Determine the [X, Y] coordinate at the center of the cell enclosing the given text.  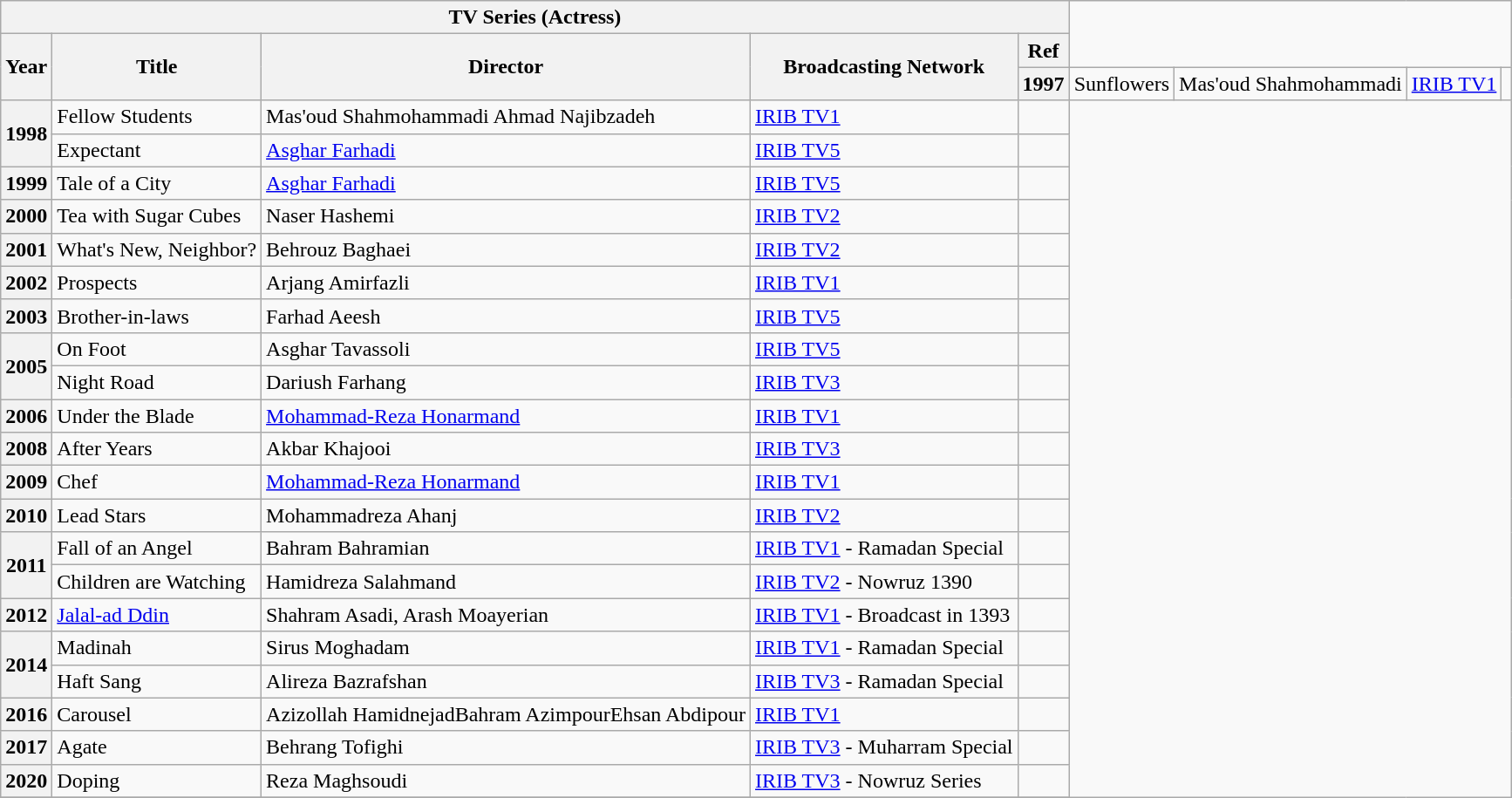
Asghar Tavassoli [506, 349]
Naser Hashemi [506, 216]
2001 [26, 249]
Mohammadreza Ahanj [506, 515]
2003 [26, 316]
Director [506, 67]
Sirus Moghadam [506, 648]
Mas'oud Shahmohammadi Ahmad Najibzadeh [506, 117]
Mas'oud Shahmohammadi [1291, 84]
Madinah [157, 648]
2012 [26, 615]
2010 [26, 515]
Under the Blade [157, 416]
2017 [26, 747]
Fall of an Angel [157, 549]
Night Road [157, 382]
Children are Watching [157, 582]
1998 [26, 133]
Brother-in-laws [157, 316]
Tale of a City [157, 183]
Agate [157, 747]
Ref [1043, 51]
Jalal-ad Ddin [157, 615]
Arjang Amirfazli [506, 283]
Dariush Farhang [506, 382]
IRIB TV3 - Nowruz Series [884, 781]
2020 [26, 781]
2014 [26, 665]
Fellow Students [157, 117]
Chef [157, 482]
On Foot [157, 349]
Broadcasting Network [884, 67]
2006 [26, 416]
2016 [26, 714]
Sunflowers [1121, 84]
Year [26, 67]
Expectant [157, 150]
After Years [157, 449]
2005 [26, 365]
2000 [26, 216]
2011 [26, 565]
Doping [157, 781]
Farhad Aeesh [506, 316]
1997 [1043, 84]
Shahram Asadi, Arash Moayerian [506, 615]
Prospects [157, 283]
IRIB TV2 - Nowruz 1390 [884, 582]
Akbar Khajooi [506, 449]
TV Series (Actress) [535, 17]
1999 [26, 183]
Reza Maghsoudi [506, 781]
IRIB TV3 - Ramadan Special [884, 681]
Haft Sang [157, 681]
Title [157, 67]
Behrang Tofighi [506, 747]
2008 [26, 449]
IRIB TV1 - Broadcast in 1393 [884, 615]
Azizollah HamidnejadBahram AzimpourEhsan Abdipour [506, 714]
Hamidreza Salahmand [506, 582]
Bahram Bahramian [506, 549]
Carousel [157, 714]
What's New, Neighbor? [157, 249]
2002 [26, 283]
IRIB TV3 - Muharram Special [884, 747]
Alireza Bazrafshan [506, 681]
Lead Stars [157, 515]
Behrouz Baghaei [506, 249]
2009 [26, 482]
Tea with Sugar Cubes [157, 216]
